For the text-containing cell, return its midpoint in (x, y) coordinate format. 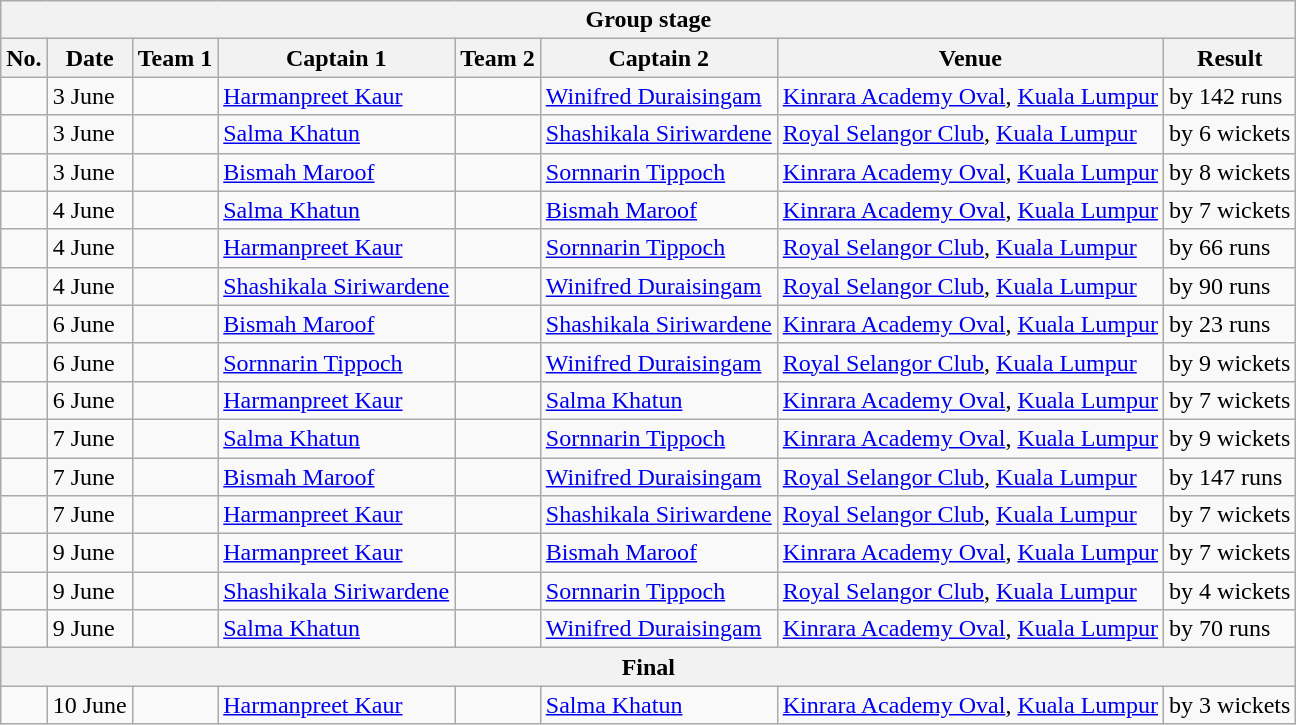
Result (1230, 58)
by 90 runs (1230, 286)
Captain 1 (336, 58)
Date (90, 58)
by 8 wickets (1230, 172)
Team 2 (498, 58)
10 June (90, 705)
by 23 runs (1230, 324)
by 4 wickets (1230, 591)
by 6 wickets (1230, 134)
Captain 2 (658, 58)
by 3 wickets (1230, 705)
by 142 runs (1230, 96)
Venue (970, 58)
Group stage (648, 20)
Team 1 (175, 58)
by 70 runs (1230, 629)
by 147 runs (1230, 477)
by 66 runs (1230, 248)
Final (648, 667)
No. (24, 58)
